Determine the (X, Y) coordinate at the center of the cell enclosing the given text.  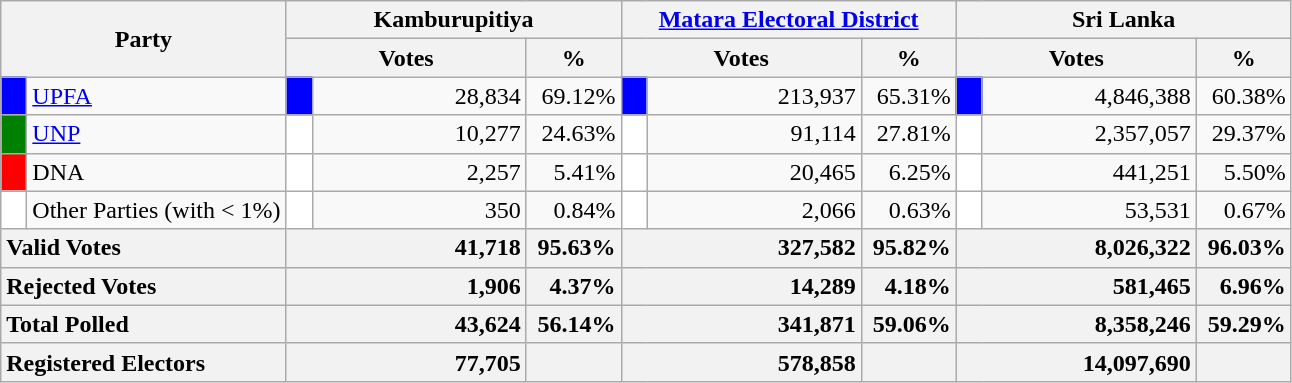
8,358,246 (1076, 324)
29.37% (1244, 134)
Rejected Votes (144, 286)
91,114 (754, 134)
24.63% (574, 134)
5.41% (574, 172)
69.12% (574, 96)
0.63% (908, 210)
4,846,388 (1089, 96)
350 (419, 210)
8,026,322 (1076, 248)
96.03% (1244, 248)
14,097,690 (1076, 362)
65.31% (908, 96)
UNP (156, 134)
60.38% (1244, 96)
2,066 (754, 210)
341,871 (741, 324)
6.96% (1244, 286)
5.50% (1244, 172)
441,251 (1089, 172)
327,582 (741, 248)
14,289 (741, 286)
95.82% (908, 248)
95.63% (574, 248)
20,465 (754, 172)
UPFA (156, 96)
2,257 (419, 172)
213,937 (754, 96)
Total Polled (144, 324)
DNA (156, 172)
Sri Lanka (1124, 20)
28,834 (419, 96)
Other Parties (with < 1%) (156, 210)
4.37% (574, 286)
Matara Electoral District (788, 20)
77,705 (406, 362)
1,906 (406, 286)
Party (144, 39)
Kamburupitiya (454, 20)
6.25% (908, 172)
2,357,057 (1089, 134)
43,624 (406, 324)
581,465 (1076, 286)
0.67% (1244, 210)
59.06% (908, 324)
41,718 (406, 248)
27.81% (908, 134)
Registered Electors (144, 362)
59.29% (1244, 324)
53,531 (1089, 210)
Valid Votes (144, 248)
4.18% (908, 286)
10,277 (419, 134)
578,858 (741, 362)
0.84% (574, 210)
56.14% (574, 324)
